For the text-containing cell, return its midpoint in [X, Y] coordinate format. 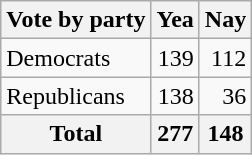
139 [175, 58]
Democrats [76, 58]
36 [225, 96]
Vote by party [76, 20]
148 [225, 134]
112 [225, 58]
Nay [225, 20]
Yea [175, 20]
Total [76, 134]
138 [175, 96]
Republicans [76, 96]
277 [175, 134]
